Provide the [x, y] coordinate of the cell's center where the given text is located.  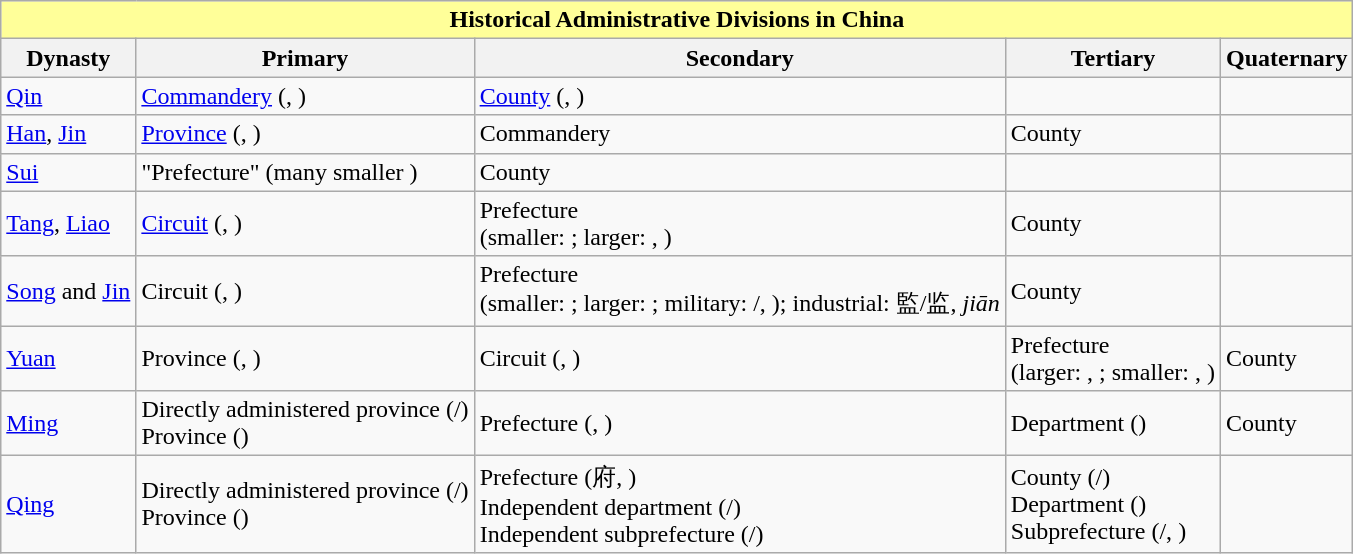
Tertiary [1112, 58]
Prefecture (smaller: ; larger: , ) [740, 224]
Prefecture (, ) [740, 424]
County (, ) [740, 96]
Ming [68, 424]
Commandery [740, 134]
Han, Jin [68, 134]
Department () [1112, 424]
Qin [68, 96]
Historical Administrative Divisions in China [677, 20]
County (/)Department ()Subprefecture (/, ) [1112, 504]
Yuan [68, 358]
Quaternary [1287, 58]
Tang, Liao [68, 224]
Song and Jin [68, 291]
Prefecture(larger: , ; smaller: , ) [1112, 358]
"Prefecture" (many smaller ) [305, 172]
Prefecture (府, )Independent department (/)Independent subprefecture (/) [740, 504]
Secondary [740, 58]
Dynasty [68, 58]
Commandery (, ) [305, 96]
Qing [68, 504]
Prefecture(smaller: ; larger: ; military: /, ); industrial: 監/监, jiān [740, 291]
Primary [305, 58]
Sui [68, 172]
